Return the [x, y] coordinate for the center point of the cell that contains the specified text.  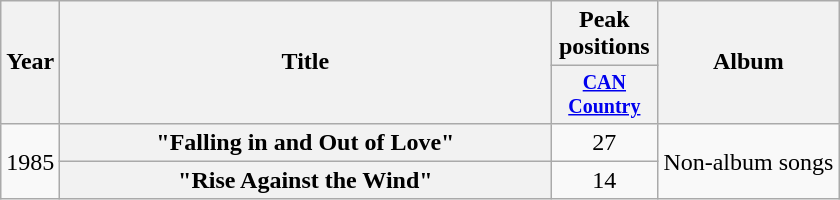
Non-album songs [748, 161]
Year [30, 62]
1985 [30, 161]
Album [748, 62]
Title [306, 62]
27 [604, 142]
"Falling in and Out of Love" [306, 142]
"Rise Against the Wind" [306, 180]
Peak positions [604, 34]
CAN Country [604, 94]
14 [604, 180]
